Find where the given text appears and provide that cell's center as (x, y) coordinate. 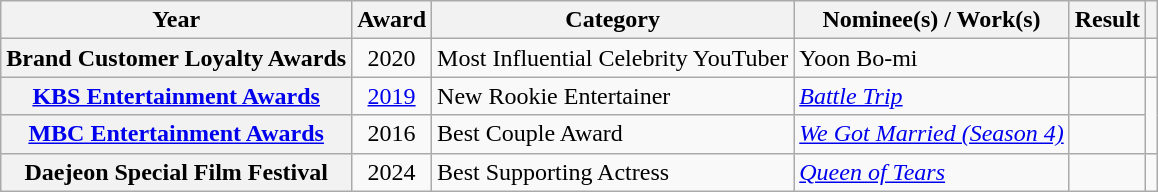
Battle Trip (932, 96)
Nominee(s) / Work(s) (932, 20)
Most Influential Celebrity YouTuber (613, 58)
Year (176, 20)
Brand Customer Loyalty Awards (176, 58)
New Rookie Entertainer (613, 96)
2019 (392, 96)
KBS Entertainment Awards (176, 96)
Daejeon Special Film Festival (176, 172)
Result (1107, 20)
Category (613, 20)
MBC Entertainment Awards (176, 134)
We Got Married (Season 4) (932, 134)
Award (392, 20)
Yoon Bo-mi (932, 58)
Best Supporting Actress (613, 172)
2024 (392, 172)
2016 (392, 134)
2020 (392, 58)
Queen of Tears (932, 172)
Best Couple Award (613, 134)
